Extract the (x, y) coordinate from the center of the cell holding the provided text.  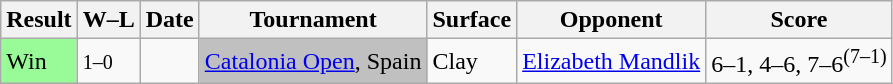
Score (799, 20)
Date (170, 20)
6–1, 4–6, 7–6(7–1) (799, 62)
Result (39, 20)
W–L (108, 20)
Opponent (612, 20)
Surface (472, 20)
Tournament (313, 20)
Clay (472, 62)
Catalonia Open, Spain (313, 62)
Win (39, 62)
Elizabeth Mandlik (612, 62)
1–0 (108, 62)
